Determine the [X, Y] coordinate at the center of the cell enclosing the given text.  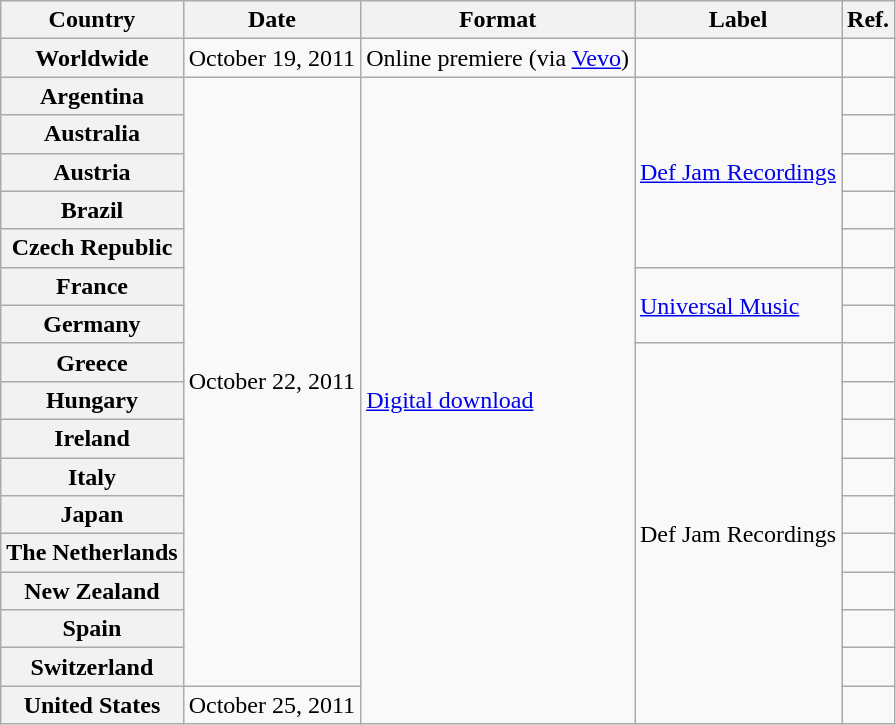
The Netherlands [92, 553]
Brazil [92, 210]
Worldwide [92, 58]
Greece [92, 362]
Switzerland [92, 667]
Czech Republic [92, 248]
Label [738, 20]
Hungary [92, 400]
Country [92, 20]
October 25, 2011 [272, 705]
Digital download [498, 400]
Japan [92, 515]
Ireland [92, 438]
Germany [92, 324]
United States [92, 705]
Online premiere (via Vevo) [498, 58]
Australia [92, 134]
Format [498, 20]
Argentina [92, 96]
France [92, 286]
Austria [92, 172]
October 22, 2011 [272, 382]
October 19, 2011 [272, 58]
Italy [92, 477]
New Zealand [92, 591]
Ref. [868, 20]
Date [272, 20]
Spain [92, 629]
Universal Music [738, 305]
